Determine the (x, y) coordinate at the center of the cell enclosing the given text.  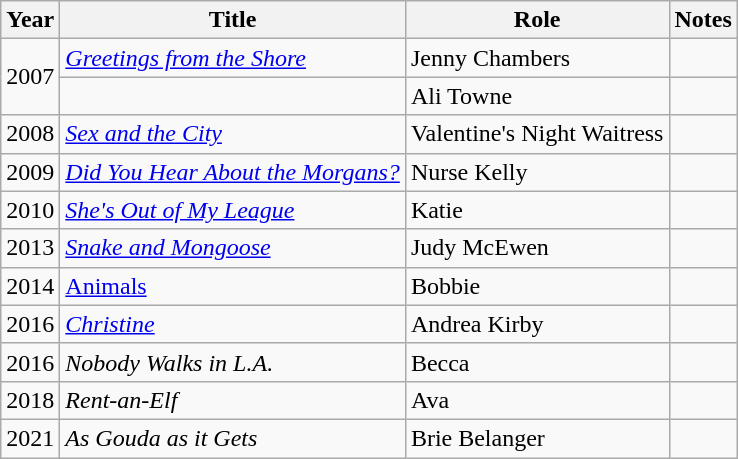
Animals (233, 286)
2018 (30, 400)
Greetings from the Shore (233, 58)
She's Out of My League (233, 210)
Role (537, 20)
Judy McEwen (537, 248)
2010 (30, 210)
2008 (30, 134)
Nobody Walks in L.A. (233, 362)
Jenny Chambers (537, 58)
Notes (703, 20)
2009 (30, 172)
Christine (233, 324)
Katie (537, 210)
Snake and Mongoose (233, 248)
Did You Hear About the Morgans? (233, 172)
Bobbie (537, 286)
Valentine's Night Waitress (537, 134)
2014 (30, 286)
Sex and the City (233, 134)
2013 (30, 248)
2007 (30, 77)
Title (233, 20)
Andrea Kirby (537, 324)
Nurse Kelly (537, 172)
As Gouda as it Gets (233, 438)
Ali Towne (537, 96)
2021 (30, 438)
Year (30, 20)
Brie Belanger (537, 438)
Becca (537, 362)
Rent-an-Elf (233, 400)
Ava (537, 400)
